Capture the cell that displays the provided text and extract its (x, y) central coordinate. 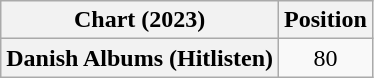
Position (326, 20)
80 (326, 58)
Chart (2023) (140, 20)
Danish Albums (Hitlisten) (140, 58)
